Provide the [X, Y] coordinate of the cell's center where the given text is located.  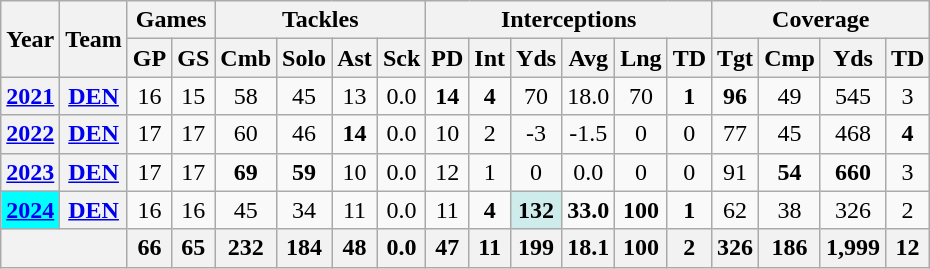
Cmp [790, 58]
PD [448, 58]
49 [790, 96]
1,999 [852, 248]
13 [355, 96]
232 [246, 248]
18.0 [588, 96]
Coverage [821, 20]
GS [194, 58]
38 [790, 210]
Year [30, 39]
58 [246, 96]
18.1 [588, 248]
Cmb [246, 58]
59 [304, 172]
2023 [30, 172]
186 [790, 248]
34 [304, 210]
Interceptions [569, 20]
Games [170, 20]
Sck [401, 58]
-1.5 [588, 134]
Tgt [736, 58]
Lng [641, 58]
65 [194, 248]
47 [448, 248]
Int [490, 58]
60 [246, 134]
33.0 [588, 210]
Avg [588, 58]
54 [790, 172]
77 [736, 134]
132 [536, 210]
66 [149, 248]
184 [304, 248]
46 [304, 134]
96 [736, 96]
545 [852, 96]
-3 [536, 134]
15 [194, 96]
62 [736, 210]
468 [852, 134]
Tackles [320, 20]
199 [536, 248]
91 [736, 172]
Solo [304, 58]
2024 [30, 210]
48 [355, 248]
660 [852, 172]
2022 [30, 134]
2021 [30, 96]
69 [246, 172]
Team [94, 39]
Ast [355, 58]
GP [149, 58]
